From the cell containing the given text, extract its center point as (x, y) coordinate. 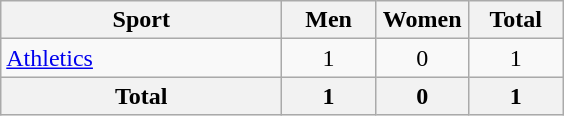
Athletics (142, 58)
Women (422, 20)
Men (329, 20)
Sport (142, 20)
